Determine the (x, y) coordinate at the center of the cell enclosing the given text.  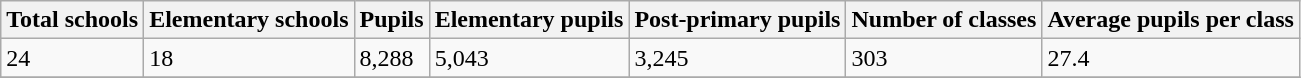
Elementary schools (249, 20)
5,043 (529, 58)
3,245 (738, 58)
8,288 (392, 58)
Pupils (392, 20)
303 (944, 58)
Number of classes (944, 20)
27.4 (1171, 58)
Post-primary pupils (738, 20)
Average pupils per class (1171, 20)
18 (249, 58)
Elementary pupils (529, 20)
24 (72, 58)
Total schools (72, 20)
